Extract the [x, y] coordinate from the center of the cell holding the provided text.  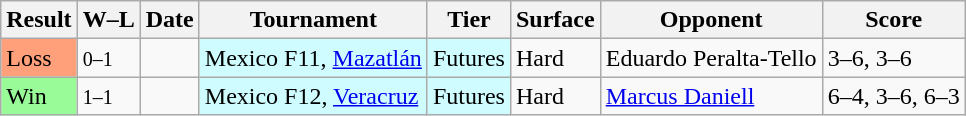
0–1 [108, 58]
1–1 [108, 96]
Eduardo Peralta-Tello [711, 58]
Tier [468, 20]
Date [170, 20]
Opponent [711, 20]
Result [39, 20]
Win [39, 96]
Score [894, 20]
3–6, 3–6 [894, 58]
W–L [108, 20]
Tournament [313, 20]
Mexico F11, Mazatlán [313, 58]
6–4, 3–6, 6–3 [894, 96]
Mexico F12, Veracruz [313, 96]
Surface [555, 20]
Marcus Daniell [711, 96]
Loss [39, 58]
